Pinpoint the cell where the given text exists, returning its (X, Y) midpoint coordinate. 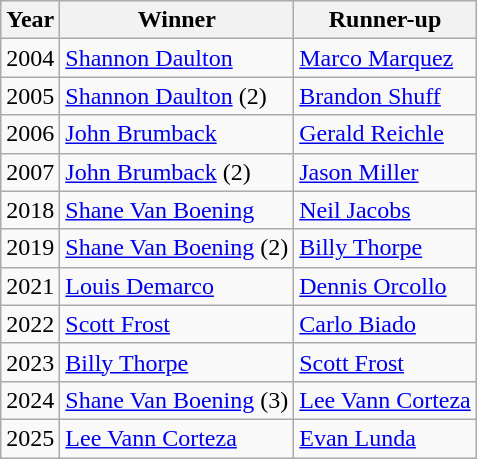
2025 (30, 438)
2022 (30, 324)
Dennis Orcollo (386, 286)
Shane Van Boening (3) (177, 400)
2023 (30, 362)
Shannon Daulton (177, 58)
2006 (30, 134)
2018 (30, 210)
Brandon Shuff (386, 96)
2021 (30, 286)
2024 (30, 400)
Winner (177, 20)
Shane Van Boening (177, 210)
2004 (30, 58)
John Brumback (177, 134)
Shane Van Boening (2) (177, 248)
Marco Marquez (386, 58)
Carlo Biado (386, 324)
Shannon Daulton (2) (177, 96)
Runner-up (386, 20)
Year (30, 20)
Gerald Reichle (386, 134)
2007 (30, 172)
2005 (30, 96)
John Brumback (2) (177, 172)
Neil Jacobs (386, 210)
Jason Miller (386, 172)
2019 (30, 248)
Evan Lunda (386, 438)
Louis Demarco (177, 286)
